Locate the cell with the specified text and output its [x, y] center coordinate. 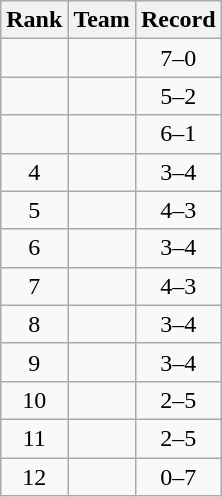
Team [102, 20]
Rank [34, 20]
11 [34, 438]
8 [34, 324]
10 [34, 400]
9 [34, 362]
7–0 [178, 58]
0–7 [178, 477]
Record [178, 20]
6 [34, 248]
5 [34, 210]
12 [34, 477]
7 [34, 286]
4 [34, 172]
5–2 [178, 96]
6–1 [178, 134]
